Capture the cell that displays the provided text and extract its (X, Y) central coordinate. 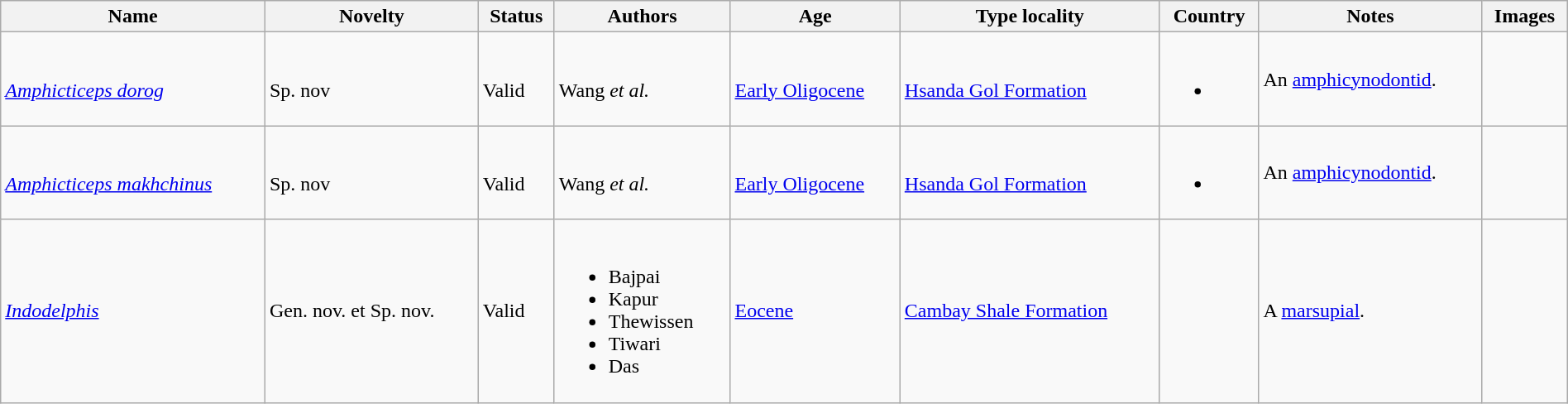
Indodelphis (133, 311)
BajpaiKapurThewissenTiwariDas (642, 311)
Type locality (1030, 17)
Notes (1370, 17)
Gen. nov. et Sp. nov. (371, 311)
Age (815, 17)
Name (133, 17)
Eocene (815, 311)
Amphicticeps dorog (133, 79)
Status (516, 17)
Authors (642, 17)
Novelty (371, 17)
Country (1209, 17)
Images (1525, 17)
A marsupial. (1370, 311)
Amphicticeps makhchinus (133, 172)
Cambay Shale Formation (1030, 311)
